Return the (x, y) coordinate for the center point of the cell that contains the specified text.  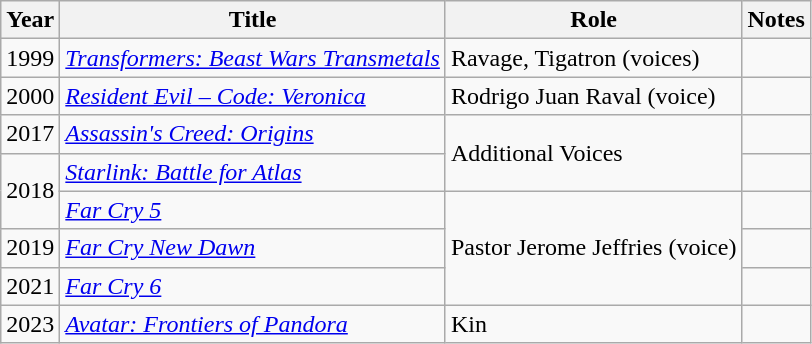
Rodrigo Juan Raval (voice) (594, 96)
Role (594, 20)
Notes (776, 20)
Avatar: Frontiers of Pandora (253, 324)
2019 (30, 248)
Assassin's Creed: Origins (253, 134)
2017 (30, 134)
Transformers: Beast Wars Transmetals (253, 58)
2021 (30, 286)
2023 (30, 324)
Far Cry New Dawn (253, 248)
Resident Evil – Code: Veronica (253, 96)
Year (30, 20)
1999 (30, 58)
Ravage, Tigatron (voices) (594, 58)
Far Cry 6 (253, 286)
Pastor Jerome Jeffries (voice) (594, 248)
Title (253, 20)
2000 (30, 96)
Starlink: Battle for Atlas (253, 172)
Kin (594, 324)
2018 (30, 191)
Far Cry 5 (253, 210)
Additional Voices (594, 153)
